Return (x, y) of the center of cell containing provided text 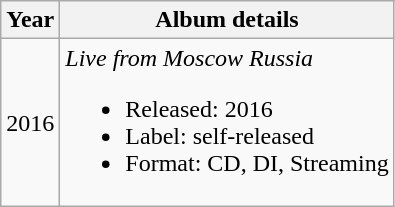
Album details (227, 20)
2016 (30, 122)
Year (30, 20)
Live from Moscow RussiaReleased: 2016Label: self-releasedFormat: CD, DI, Streaming (227, 122)
